From the cell containing the given text, extract its center point as [X, Y] coordinate. 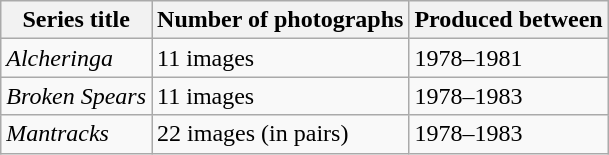
22 images (in pairs) [280, 134]
Mantracks [76, 134]
Produced between [508, 20]
Broken Spears [76, 96]
Number of photographs [280, 20]
Series title [76, 20]
1978–1981 [508, 58]
Alcheringa [76, 58]
